Return (X, Y) of the center of cell containing provided text 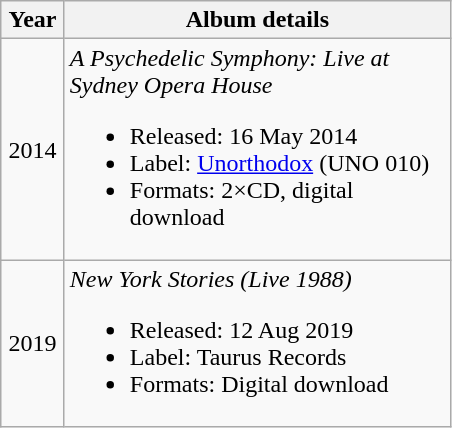
A Psychedelic Symphony: Live at Sydney Opera HouseReleased: 16 May 2014Label: Unorthodox (UNO 010)Formats: 2×CD, digital download (257, 150)
2019 (33, 344)
Album details (257, 20)
Year (33, 20)
New York Stories (Live 1988)Released: 12 Aug 2019Label: Taurus RecordsFormats: Digital download (257, 344)
2014 (33, 150)
